Provide the [X, Y] coordinate of the cell's center where the given text is located.  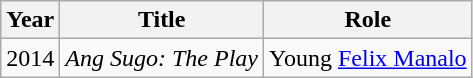
Ang Sugo: The Play [162, 58]
Title [162, 20]
Role [368, 20]
Year [30, 20]
2014 [30, 58]
Young Felix Manalo [368, 58]
